Search for the cell housing the specified text and yield its (X, Y) center coordinate. 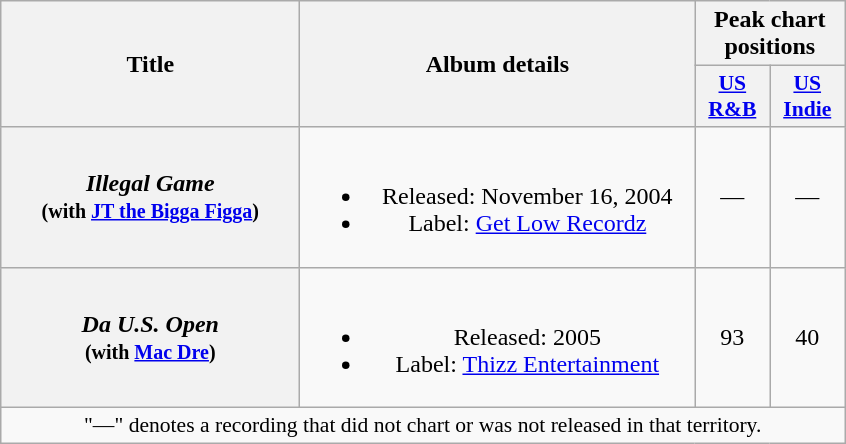
Da U.S. Open(with Mac Dre) (150, 337)
Released: 2005Label: Thizz Entertainment (498, 337)
Illegal Game(with JT the Bigga Figga) (150, 197)
40 (808, 337)
Released: November 16, 2004Label: Get Low Recordz (498, 197)
Peak chart positions (770, 34)
US Indie (808, 96)
"—" denotes a recording that did not chart or was not released in that territory. (423, 425)
93 (732, 337)
Title (150, 64)
Album details (498, 64)
US R&B (732, 96)
